Search for the cell housing the specified text and yield its (x, y) center coordinate. 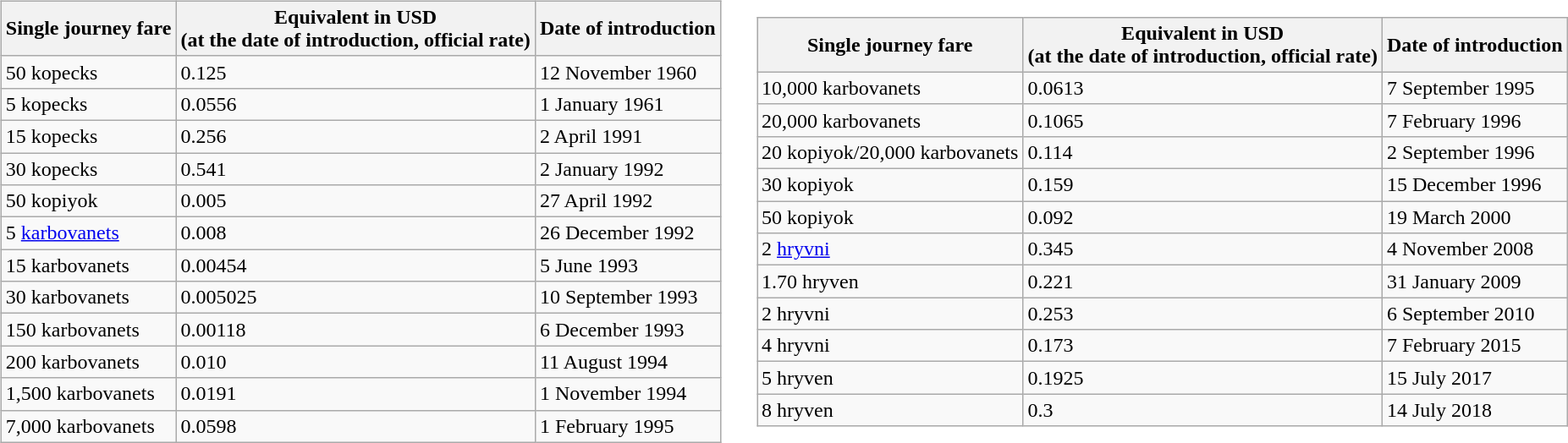
0.125 (355, 72)
0.114 (1203, 152)
0.221 (1203, 282)
10 September 1993 (628, 298)
2 September 1996 (1474, 152)
0.256 (355, 136)
7 February 2015 (1474, 346)
30 kopiyok (890, 185)
30 karbovanets (88, 298)
10,000 karbovanets (890, 88)
0.3 (1203, 410)
0.0556 (355, 104)
150 karbovanets (88, 330)
1.70 hryven (890, 282)
6 September 2010 (1474, 314)
4 hryvni (890, 346)
15 karbovanets (88, 265)
0.092 (1203, 217)
50 kopecks (88, 72)
20,000 karbovanets (890, 120)
0.00454 (355, 265)
26 December 1992 (628, 233)
14 July 2018 (1474, 410)
0.1925 (1203, 378)
0.1065 (1203, 120)
4 November 2008 (1474, 249)
2 January 1992 (628, 168)
0.0191 (355, 394)
11 August 1994 (628, 362)
1,500 karbovanets (88, 394)
0.345 (1203, 249)
1 November 1994 (628, 394)
2 April 1991 (628, 136)
7 September 1995 (1474, 88)
5 June 1993 (628, 265)
0.541 (355, 168)
1 January 1961 (628, 104)
0.253 (1203, 314)
0.0613 (1203, 88)
27 April 1992 (628, 201)
0.005025 (355, 298)
0.008 (355, 233)
12 November 1960 (628, 72)
15 kopecks (88, 136)
0.173 (1203, 346)
8 hryven (890, 410)
0.010 (355, 362)
15 July 2017 (1474, 378)
0.0598 (355, 426)
30 kopecks (88, 168)
0.159 (1203, 185)
20 kopiyok/20,000 karbovanets (890, 152)
31 January 2009 (1474, 282)
1 February 1995 (628, 426)
15 December 1996 (1474, 185)
200 karbovanets (88, 362)
0.005 (355, 201)
5 kopecks (88, 104)
7,000 karbovanets (88, 426)
0.00118 (355, 330)
5 hryven (890, 378)
19 March 2000 (1474, 217)
5 karbovanets (88, 233)
7 February 1996 (1474, 120)
6 December 1993 (628, 330)
